Output the (X, Y) coordinate of the center of the cell containing the given text.  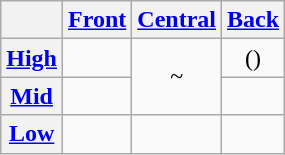
Front (98, 20)
~ (177, 77)
() (254, 58)
High (32, 58)
Central (177, 20)
Mid (32, 96)
Back (254, 20)
Low (32, 134)
